Find where the given text appears and provide that cell's center as [x, y] coordinate. 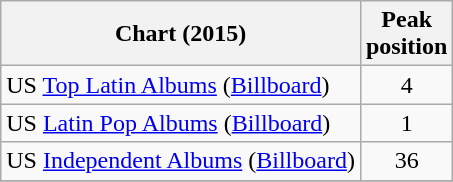
4 [406, 85]
Peakposition [406, 34]
US Latin Pop Albums (Billboard) [181, 123]
36 [406, 161]
US Top Latin Albums (Billboard) [181, 85]
US Independent Albums (Billboard) [181, 161]
Chart (2015) [181, 34]
1 [406, 123]
